Determine the [X, Y] coordinate at the center of the cell enclosing the given text.  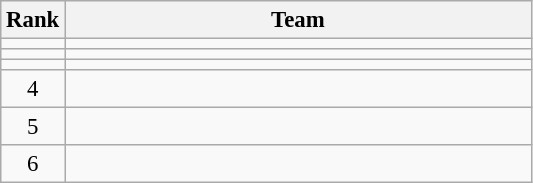
Team [298, 20]
5 [33, 127]
4 [33, 89]
Rank [33, 20]
